Detect which cell encompasses the target text, then output its [x, y] center coordinate. 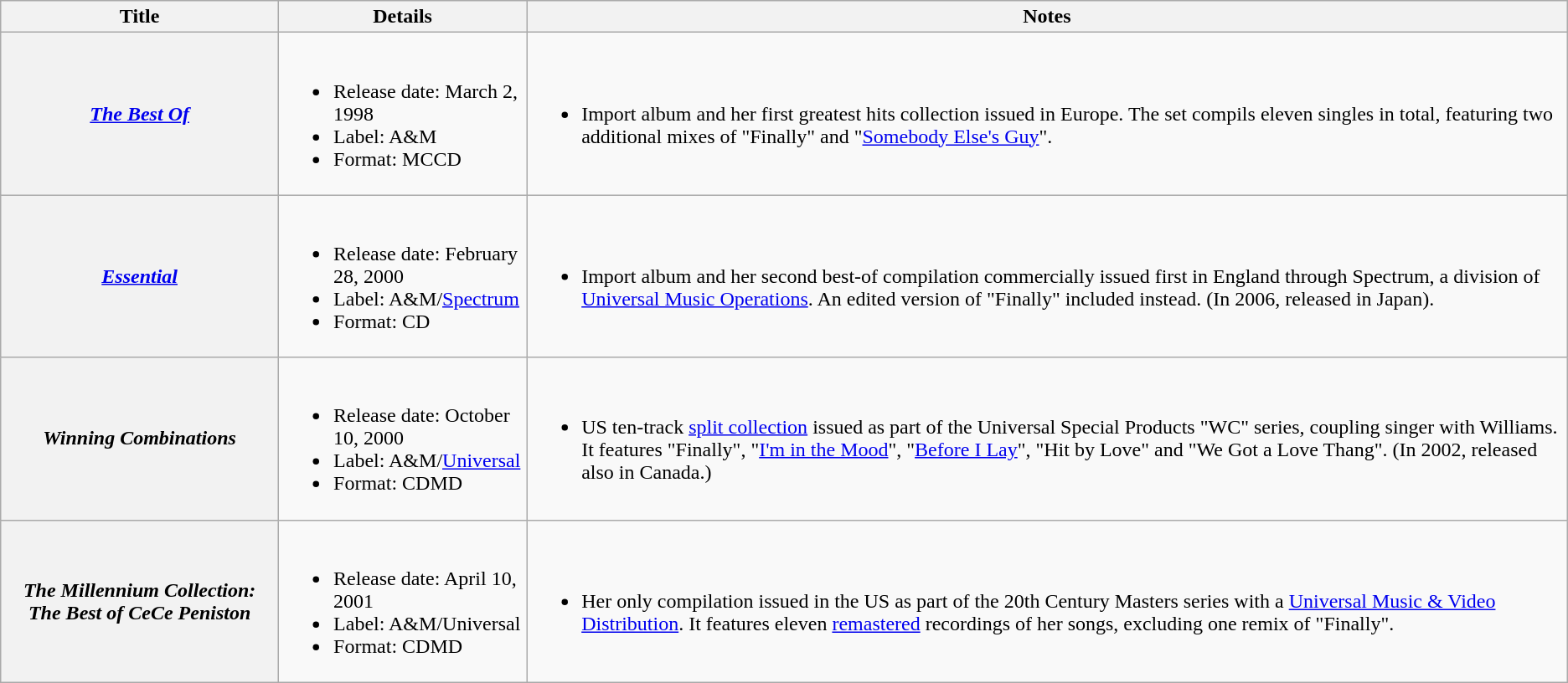
Winning Combinations [140, 439]
The Best Of [140, 114]
The Millennium Collection: The Best of CeCe Peniston [140, 601]
Details [403, 17]
Release date: October 10, 2000Label: A&M/Universal Format: CDMD [403, 439]
Title [140, 17]
Notes [1047, 17]
Release date: April 10, 2001Label: A&M/Universal Format: CDMD [403, 601]
Release date: February 28, 2000Label: A&M/Spectrum Format: CD [403, 276]
Essential [140, 276]
Release date: March 2, 1998Label: A&M Format: MCCD [403, 114]
